Return [x, y] of the center of cell containing provided text 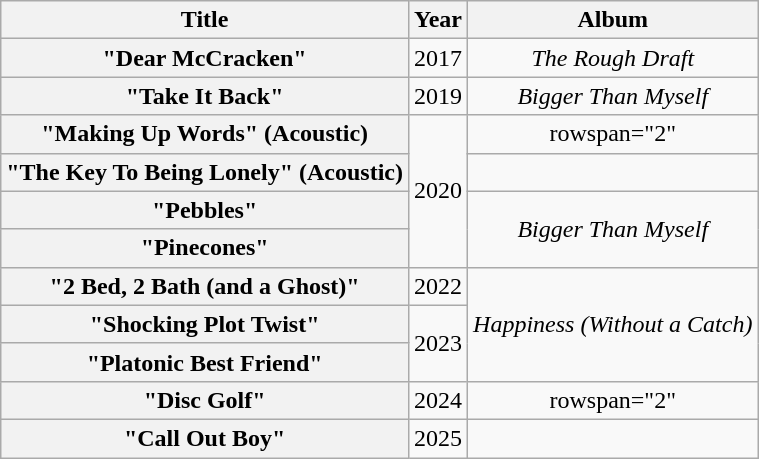
"Take It Back" [205, 96]
2023 [438, 343]
"Pebbles" [205, 210]
"Platonic Best Friend" [205, 362]
The Rough Draft [613, 58]
2024 [438, 400]
2019 [438, 96]
2020 [438, 191]
2025 [438, 438]
"Disc Golf" [205, 400]
2017 [438, 58]
"Dear McCracken" [205, 58]
Title [205, 20]
"The Key To Being Lonely" (Acoustic) [205, 172]
"2 Bed, 2 Bath (and a Ghost)" [205, 286]
"Pinecones" [205, 248]
Album [613, 20]
"Call Out Boy" [205, 438]
Year [438, 20]
"Making Up Words" (Acoustic) [205, 134]
"Shocking Plot Twist" [205, 324]
Happiness (Without a Catch) [613, 324]
2022 [438, 286]
